Scan for the cell matching the given text and deliver its [x, y] coordinate at center. 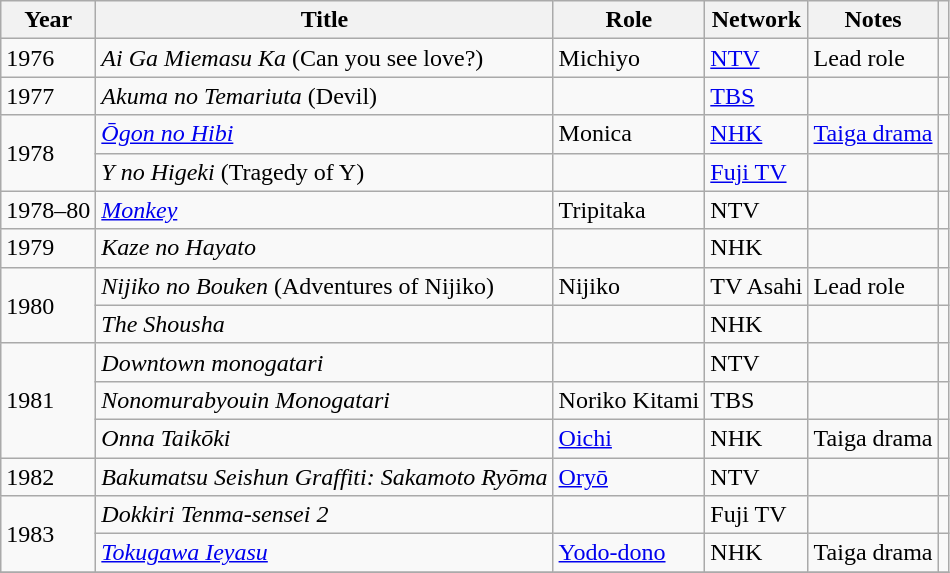
Michiyo [629, 58]
Noriko Kitami [629, 400]
Title [324, 20]
1978 [48, 153]
Kaze no Hayato [324, 248]
Ai Ga Miemasu Ka (Can you see love?) [324, 58]
Nijiko [629, 286]
Monica [629, 134]
Network [756, 20]
1977 [48, 96]
Dokkiri Tenma-sensei 2 [324, 515]
Ōgon no Hibi [324, 134]
1979 [48, 248]
Monkey [324, 210]
The Shousha [324, 324]
1976 [48, 58]
Nijiko no Bouken (Adventures of Nijiko) [324, 286]
Role [629, 20]
1981 [48, 400]
Y no Higeki (Tragedy of Y) [324, 172]
Tripitaka [629, 210]
Notes [873, 20]
Bakumatsu Seishun Graffiti: Sakamoto Ryōma [324, 477]
TV Asahi [756, 286]
1980 [48, 305]
Oichi [629, 438]
1978–80 [48, 210]
1982 [48, 477]
Nonomurabyouin Monogatari [324, 400]
Yodo-dono [629, 553]
Downtown monogatari [324, 362]
Oryō [629, 477]
Akuma no Temariuta (Devil) [324, 96]
Onna Taikōki [324, 438]
1983 [48, 534]
Tokugawa Ieyasu [324, 553]
Year [48, 20]
